Output the [X, Y] coordinate of the center of the cell containing the given text.  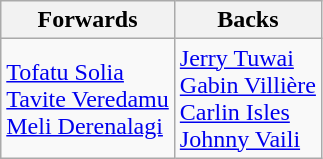
Tofatu Solia Tavite Veredamu Meli Derenalagi [88, 98]
Forwards [88, 20]
Jerry Tuwai Gabin Villière Carlin Isles Johnny Vaili [248, 98]
Backs [248, 20]
